Provide the (x, y) coordinate of the cell's center where the given text is located.  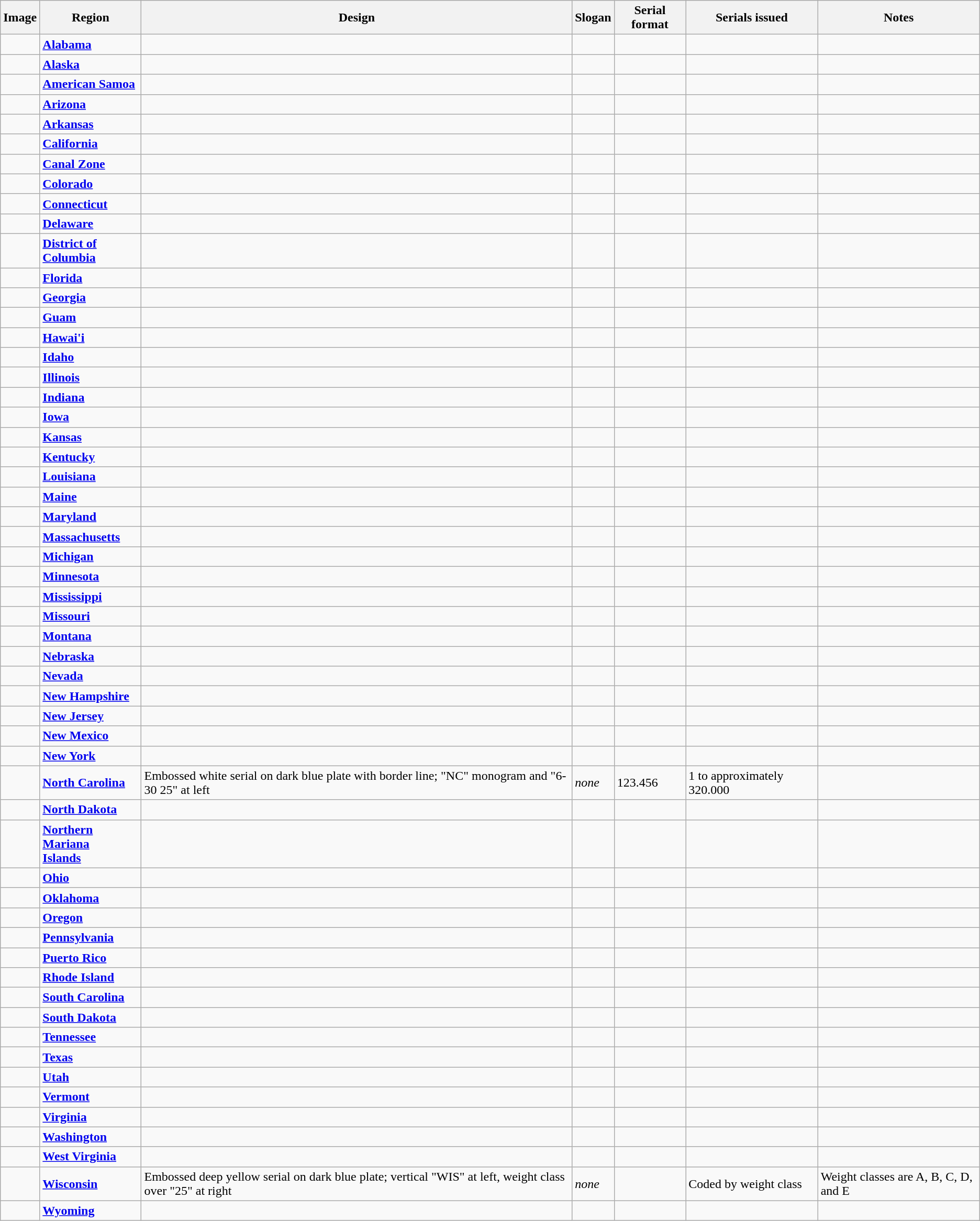
Alabama (91, 44)
Wyoming (91, 1211)
California (91, 144)
Design (357, 18)
Indiana (91, 397)
South Dakota (91, 1017)
Massachusetts (91, 536)
Florida (91, 278)
Iowa (91, 417)
New Mexico (91, 736)
Image (20, 18)
Rhode Island (91, 978)
West Virginia (91, 1157)
Nevada (91, 676)
Maryland (91, 517)
Washington (91, 1137)
Montana (91, 636)
1 to approximately 320.000 (752, 783)
North Dakota (91, 810)
Notes (898, 18)
Oregon (91, 917)
Alaska (91, 64)
Serial format (650, 18)
American Samoa (91, 84)
Guam (91, 318)
Serials issued (752, 18)
Missouri (91, 617)
Louisiana (91, 477)
Texas (91, 1057)
Weight classes are A, B, C, D, and E (898, 1184)
Oklahoma (91, 898)
Arizona (91, 104)
Puerto Rico (91, 957)
Coded by weight class (752, 1184)
Tennessee (91, 1037)
Northern Mariana Islands (91, 844)
District ofColumbia (91, 250)
Pennsylvania (91, 937)
Wisconsin (91, 1184)
Region (91, 18)
North Carolina (91, 783)
Georgia (91, 298)
Delaware (91, 223)
Kansas (91, 437)
Mississippi (91, 596)
New York (91, 756)
Vermont (91, 1097)
Minnesota (91, 576)
123.456 (650, 783)
New Hampshire (91, 696)
Connecticut (91, 204)
Embossed deep yellow serial on dark blue plate; vertical "WIS" at left, weight class over "25" at right (357, 1184)
Maine (91, 497)
Slogan (593, 18)
Nebraska (91, 656)
Kentucky (91, 457)
Canal Zone (91, 164)
Illinois (91, 377)
Arkansas (91, 124)
Embossed white serial on dark blue plate with border line; "NC" monogram and "6-30 25" at left (357, 783)
Idaho (91, 357)
South Carolina (91, 998)
Ohio (91, 878)
New Jersey (91, 716)
Michigan (91, 556)
Hawai'i (91, 338)
Colorado (91, 184)
Utah (91, 1077)
Virginia (91, 1117)
